Return the [X, Y] coordinate for the center point of the cell that contains the specified text.  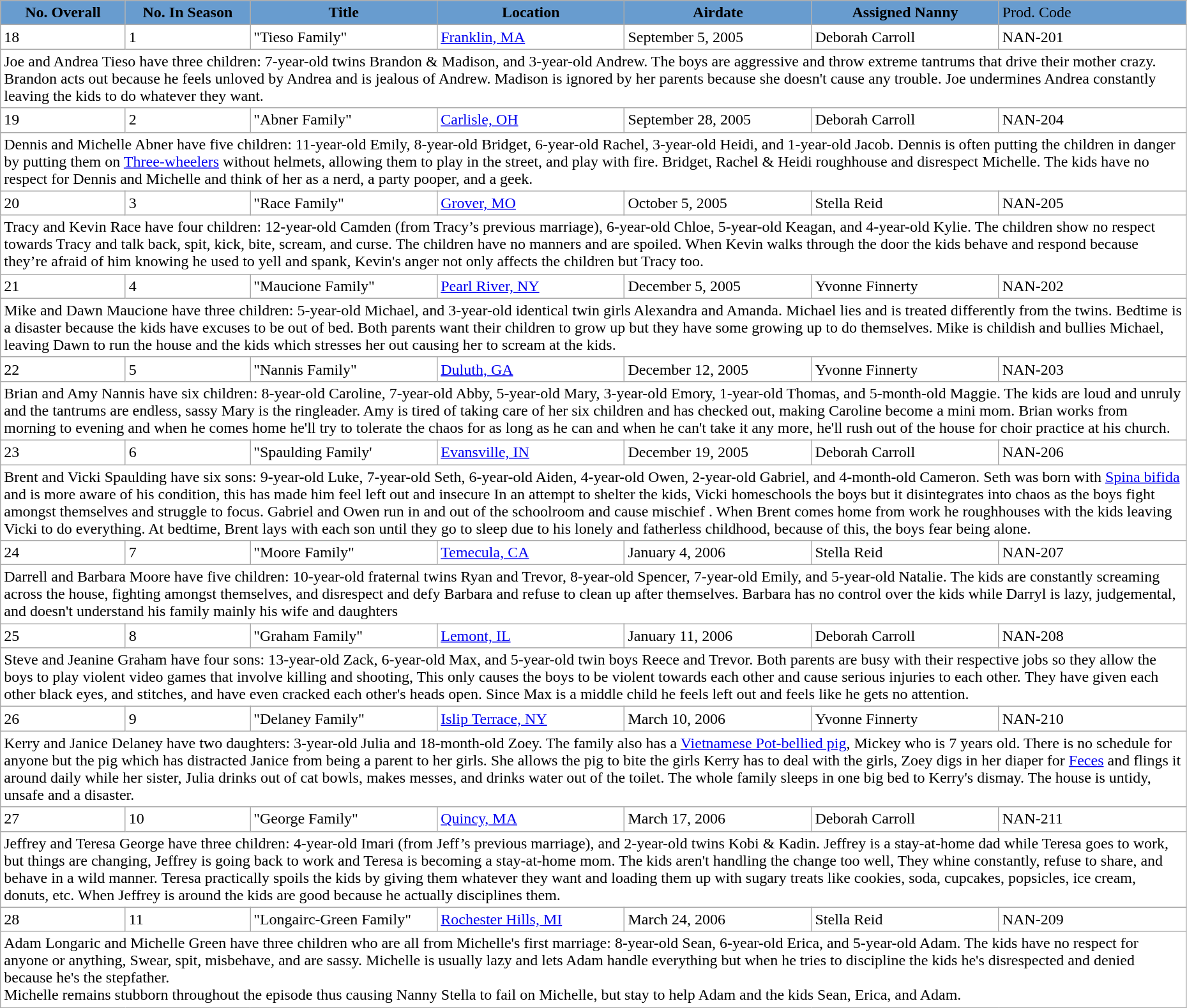
March 10, 2006 [718, 719]
Airdate [718, 13]
"Spaulding Family' [344, 452]
"Tieso Family" [344, 37]
Temecula, CA [531, 553]
19 [63, 120]
"Abner Family" [344, 120]
NAN-202 [1092, 286]
28 [63, 919]
December 12, 2005 [718, 369]
NAN-201 [1092, 37]
NAN-204 [1092, 120]
NAN-206 [1092, 452]
"Delaney Family" [344, 719]
NAN-210 [1092, 719]
January 4, 2006 [718, 553]
11 [188, 919]
NAN-203 [1092, 369]
"Maucione Family" [344, 286]
Islip Terrace, NY [531, 719]
1 [188, 37]
23 [63, 452]
"Moore Family" [344, 553]
Rochester Hills, MI [531, 919]
7 [188, 553]
22 [63, 369]
Assigned Nanny [905, 13]
25 [63, 636]
Pearl River, NY [531, 286]
27 [63, 819]
21 [63, 286]
December 19, 2005 [718, 452]
NAN-211 [1092, 819]
5 [188, 369]
NAN-207 [1092, 553]
September 28, 2005 [718, 120]
"George Family" [344, 819]
3 [188, 203]
24 [63, 553]
9 [188, 719]
September 5, 2005 [718, 37]
NAN-208 [1092, 636]
Location [531, 13]
March 24, 2006 [718, 919]
October 5, 2005 [718, 203]
Carlisle, OH [531, 120]
20 [63, 203]
NAN-205 [1092, 203]
4 [188, 286]
Lemont, IL [531, 636]
6 [188, 452]
Evansville, IN [531, 452]
"Race Family" [344, 203]
Title [344, 13]
Franklin, MA [531, 37]
No. In Season [188, 13]
8 [188, 636]
"Graham Family" [344, 636]
No. Overall [63, 13]
"Nannis Family" [344, 369]
Quincy, MA [531, 819]
March 17, 2006 [718, 819]
"Longairc-Green Family" [344, 919]
January 11, 2006 [718, 636]
Prod. Code [1092, 13]
10 [188, 819]
Duluth, GA [531, 369]
2 [188, 120]
NAN-209 [1092, 919]
December 5, 2005 [718, 286]
18 [63, 37]
Grover, MO [531, 203]
26 [63, 719]
